Capture the cell that displays the provided text and extract its (X, Y) central coordinate. 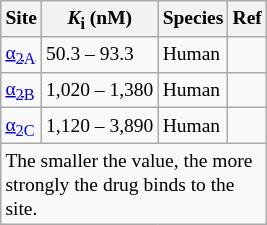
50.3 – 93.3 (100, 54)
The smaller the value, the more strongly the drug binds to the site. (134, 184)
Species (193, 19)
1,120 – 3,890 (100, 126)
1,020 – 1,380 (100, 90)
Ref (248, 19)
α2A (22, 54)
Ki (nM) (100, 19)
Site (22, 19)
α2C (22, 126)
α2B (22, 90)
